Extract the [x, y] coordinate from the center of the cell holding the provided text.  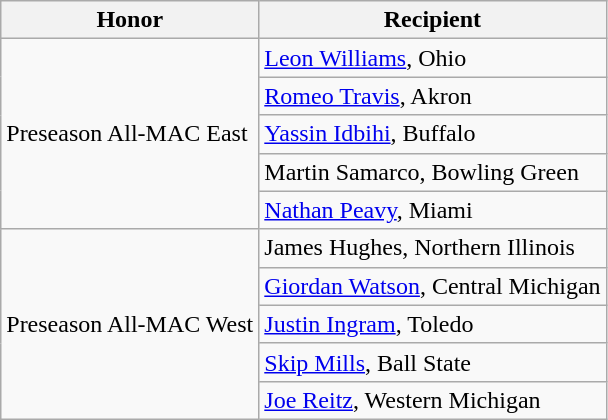
Skip Mills, Ball State [432, 362]
Nathan Peavy, Miami [432, 210]
Preseason All-MAC East [130, 134]
Romeo Travis, Akron [432, 96]
James Hughes, Northern Illinois [432, 248]
Leon Williams, Ohio [432, 58]
Joe Reitz, Western Michigan [432, 400]
Honor [130, 20]
Giordan Watson, Central Michigan [432, 286]
Justin Ingram, Toledo [432, 324]
Martin Samarco, Bowling Green [432, 172]
Yassin Idbihi, Buffalo [432, 134]
Preseason All-MAC West [130, 324]
Recipient [432, 20]
